Identify which cell holds the provided text, then report its (X, Y) central coordinate. 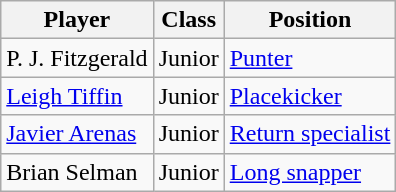
P. J. Fitzgerald (77, 58)
Long snapper (310, 172)
Return specialist (310, 134)
Class (188, 20)
Leigh Tiffin (77, 96)
Position (310, 20)
Brian Selman (77, 172)
Player (77, 20)
Placekicker (310, 96)
Javier Arenas (77, 134)
Punter (310, 58)
